Scan for the cell matching the given text and deliver its [X, Y] coordinate at center. 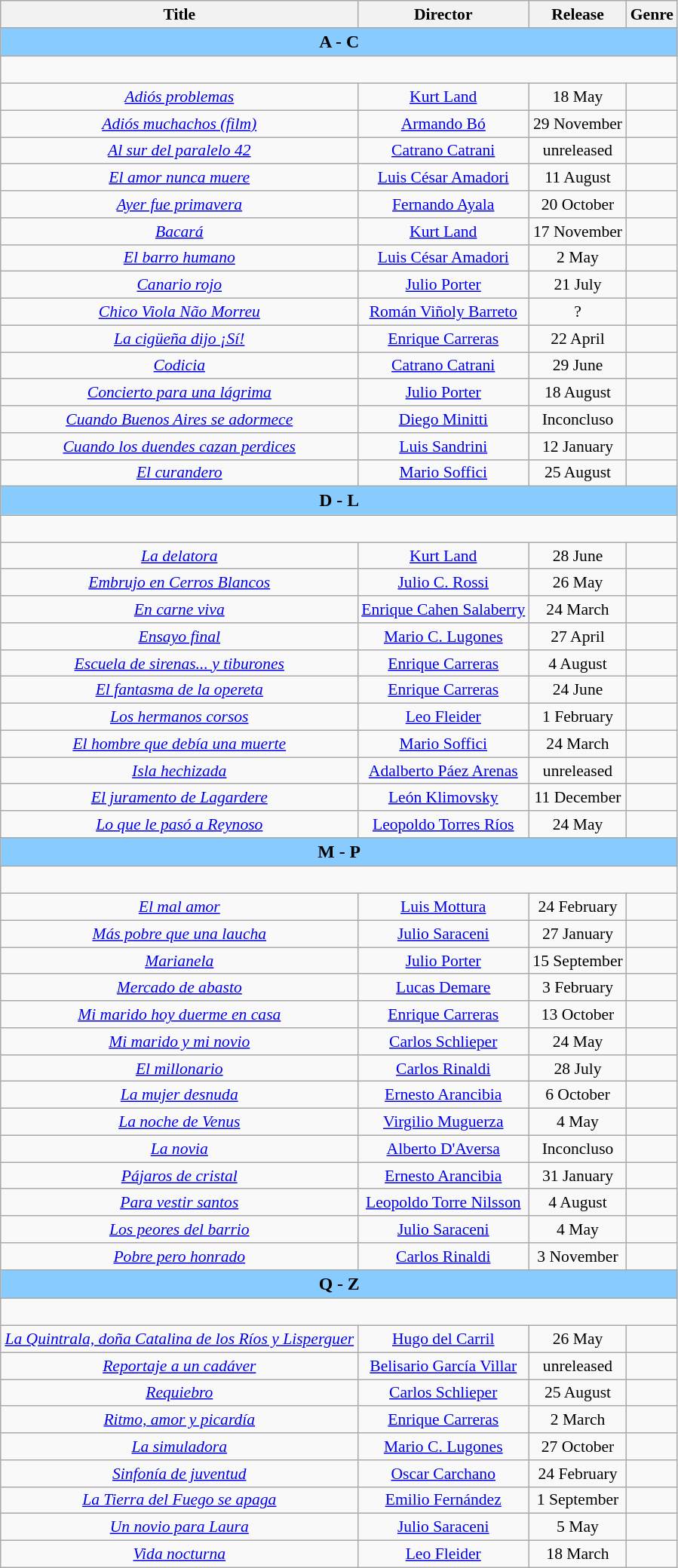
Canario rojo [179, 285]
Vida nocturna [179, 1554]
Luis Mottura [443, 907]
Julio C. Rossi [443, 583]
Para vestir santos [179, 1203]
El curandero [179, 473]
Sinfonía de juventud [179, 1474]
El fantasma de la opereta [179, 690]
Luis Sandrini [443, 446]
18 May [578, 97]
27 April [578, 637]
Belisario García Villar [443, 1366]
Mi marido y mi novio [179, 1042]
Leopoldo Torres Ríos [443, 824]
León Klimovsky [443, 798]
Codicia [179, 366]
Diego Minitti [443, 419]
2 March [578, 1420]
Oscar Carchano [443, 1474]
Concierto para una lágrima [179, 393]
Un novio para Laura [179, 1527]
La noche de Venus [179, 1122]
11 August [578, 178]
Chico Viola Não Morreu [179, 312]
Cuando Buenos Aires se adormece [179, 419]
Los hermanos corsos [179, 717]
El juramento de Lagardere [179, 798]
Q - Z [339, 1284]
Pájaros de cristal [179, 1176]
Ensayo final [179, 637]
El millonario [179, 1069]
La cigüeña dijo ¡Sí! [179, 339]
Genre [652, 14]
El barro humano [179, 258]
Armando Bó [443, 124]
27 October [578, 1447]
? [578, 312]
Adiós problemas [179, 97]
Release [578, 14]
Mercado de abasto [179, 988]
Lucas Demare [443, 988]
Hugo del Carril [443, 1339]
Isla hechizada [179, 771]
Adalberto Páez Arenas [443, 771]
Director [443, 14]
29 November [578, 124]
6 October [578, 1095]
Ritmo, amor y picardía [179, 1420]
1 September [578, 1500]
Los peores del barrio [179, 1229]
La mujer desnuda [179, 1095]
28 July [578, 1069]
3 February [578, 988]
D - L [339, 501]
El mal amor [179, 907]
22 April [578, 339]
Adiós muchachos (film) [179, 124]
18 August [578, 393]
13 October [578, 1014]
Title [179, 14]
18 March [578, 1554]
Marianela [179, 961]
31 January [578, 1176]
M - P [339, 852]
Escuela de sirenas... y tiburones [179, 664]
2 May [578, 258]
Mi marido hoy duerme en casa [179, 1014]
En carne viva [179, 609]
3 November [578, 1257]
Fernando Ayala [443, 204]
Reportaje a un cadáver [179, 1366]
Leopoldo Torre Nilsson [443, 1203]
15 September [578, 961]
29 June [578, 366]
Más pobre que una laucha [179, 934]
La Quintrala, doña Catalina de los Ríos y Lisperguer [179, 1339]
La novia [179, 1149]
El hombre que debía una muerte [179, 744]
Ayer fue primavera [179, 204]
12 January [578, 446]
Alberto D'Aversa [443, 1149]
Lo que le pasó a Reynoso [179, 824]
5 May [578, 1527]
A - C [339, 42]
Cuando los duendes cazan perdices [179, 446]
Emilio Fernández [443, 1500]
Enrique Cahen Salaberry [443, 609]
11 December [578, 798]
La Tierra del Fuego se apaga [179, 1500]
21 July [578, 285]
Al sur del paralelo 42 [179, 151]
Requiebro [179, 1393]
Román Viñoly Barreto [443, 312]
1 February [578, 717]
27 January [578, 934]
El amor nunca muere [179, 178]
24 June [578, 690]
Pobre pero honrado [179, 1257]
La simuladora [179, 1447]
28 June [578, 556]
Virgilio Muguerza [443, 1122]
La delatora [179, 556]
Bacará [179, 232]
17 November [578, 232]
20 October [578, 204]
Embrujo en Cerros Blancos [179, 583]
